Search for the cell housing the specified text and yield its (x, y) center coordinate. 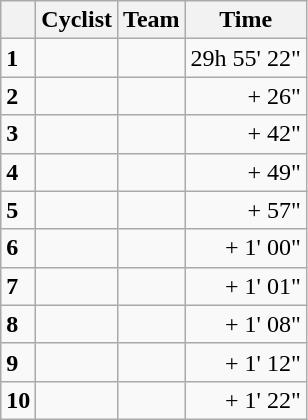
+ 57" (246, 210)
2 (18, 96)
+ 26" (246, 96)
+ 1' 00" (246, 248)
7 (18, 286)
Time (246, 20)
9 (18, 362)
+ 49" (246, 172)
4 (18, 172)
8 (18, 324)
+ 42" (246, 134)
1 (18, 58)
+ 1' 12" (246, 362)
Cyclist (77, 20)
6 (18, 248)
29h 55' 22" (246, 58)
+ 1' 08" (246, 324)
Team (152, 20)
10 (18, 400)
3 (18, 134)
+ 1' 01" (246, 286)
5 (18, 210)
+ 1' 22" (246, 400)
